Return [x, y] of the center of cell containing provided text 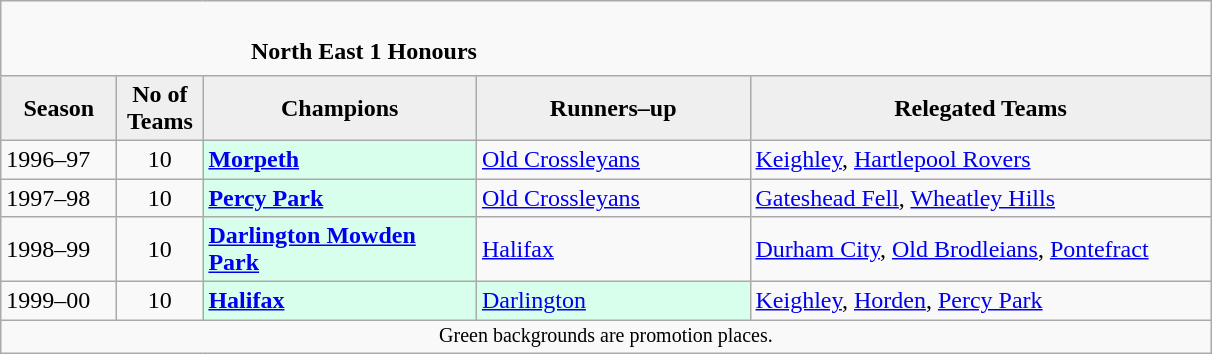
Relegated Teams [980, 108]
Season [59, 108]
Percy Park [340, 197]
1998–99 [59, 250]
Morpeth [340, 159]
Keighley, Horden, Percy Park [980, 301]
1997–98 [59, 197]
Durham City, Old Brodleians, Pontefract [980, 250]
1999–00 [59, 301]
Runners–up [613, 108]
Darlington [613, 301]
Champions [340, 108]
Darlington Mowden Park [340, 250]
1996–97 [59, 159]
Green backgrounds are promotion places. [606, 336]
Gateshead Fell, Wheatley Hills [980, 197]
No of Teams [160, 108]
Keighley, Hartlepool Rovers [980, 159]
